Capture the cell that displays the provided text and extract its [x, y] central coordinate. 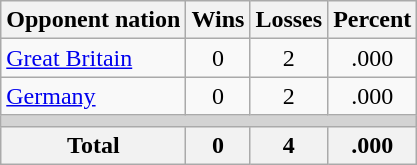
Losses [289, 20]
Great Britain [94, 58]
Total [94, 145]
Wins [218, 20]
Percent [372, 20]
Germany [94, 96]
4 [289, 145]
Opponent nation [94, 20]
